Scan for the cell matching the given text and deliver its [X, Y] coordinate at center. 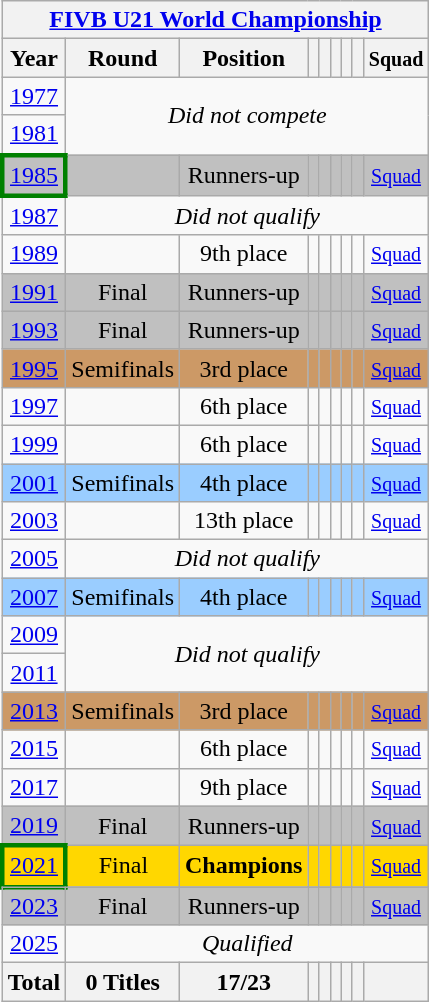
1991 [34, 292]
13th place [244, 521]
2019 [34, 826]
2017 [34, 787]
2005 [34, 559]
0 Titles [123, 982]
1999 [34, 444]
2021 [34, 866]
1989 [34, 254]
2003 [34, 521]
2025 [34, 944]
1985 [34, 174]
1993 [34, 330]
Did not compete [248, 116]
2011 [34, 673]
1995 [34, 368]
1977 [34, 96]
Year [34, 58]
1981 [34, 135]
1987 [34, 216]
2023 [34, 906]
2015 [34, 749]
Qualified [248, 944]
FIVB U21 World Championship [216, 20]
2013 [34, 711]
Round [123, 58]
1997 [34, 406]
Champions [244, 866]
2007 [34, 597]
2009 [34, 635]
Total [34, 982]
Position [244, 58]
2001 [34, 483]
17/23 [244, 982]
